Scan for the cell matching the given text and deliver its [X, Y] coordinate at center. 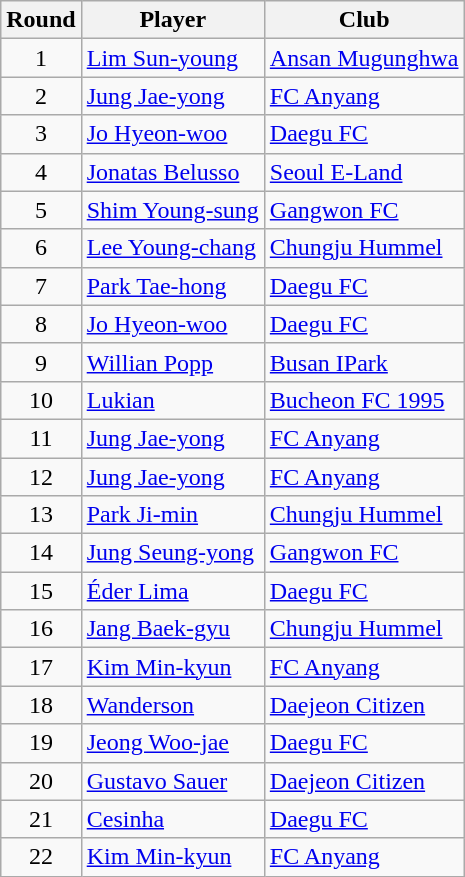
Wanderson [172, 705]
Busan IPark [364, 362]
11 [41, 438]
18 [41, 705]
Player [172, 20]
Shim Young-sung [172, 210]
Jeong Woo-jae [172, 743]
Club [364, 20]
Éder Lima [172, 591]
17 [41, 667]
Ansan Mugunghwa [364, 58]
14 [41, 553]
Jonatas Belusso [172, 172]
Park Ji-min [172, 515]
9 [41, 362]
20 [41, 781]
13 [41, 515]
10 [41, 400]
12 [41, 477]
22 [41, 857]
Jang Baek-gyu [172, 629]
Willian Popp [172, 362]
8 [41, 324]
21 [41, 819]
19 [41, 743]
Gustavo Sauer [172, 781]
Round [41, 20]
Cesinha [172, 819]
Seoul E-Land [364, 172]
4 [41, 172]
5 [41, 210]
3 [41, 134]
Lee Young-chang [172, 248]
15 [41, 591]
Bucheon FC 1995 [364, 400]
Jung Seung-yong [172, 553]
1 [41, 58]
Lim Sun-young [172, 58]
7 [41, 286]
Lukian [172, 400]
16 [41, 629]
6 [41, 248]
2 [41, 96]
Park Tae-hong [172, 286]
